Locate the cell with the specified text and output its [x, y] center coordinate. 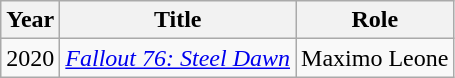
Maximo Leone [375, 58]
Year [30, 20]
Role [375, 20]
Title [178, 20]
2020 [30, 58]
Fallout 76: Steel Dawn [178, 58]
